From the cell containing the given text, extract its center point as (X, Y) coordinate. 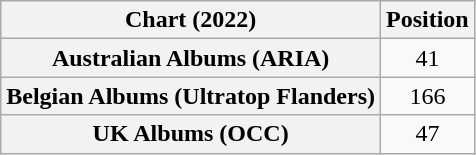
Chart (2022) (191, 20)
UK Albums (OCC) (191, 134)
Position (428, 20)
47 (428, 134)
Belgian Albums (Ultratop Flanders) (191, 96)
166 (428, 96)
Australian Albums (ARIA) (191, 58)
41 (428, 58)
